From the cell containing the given text, extract its center point as [X, Y] coordinate. 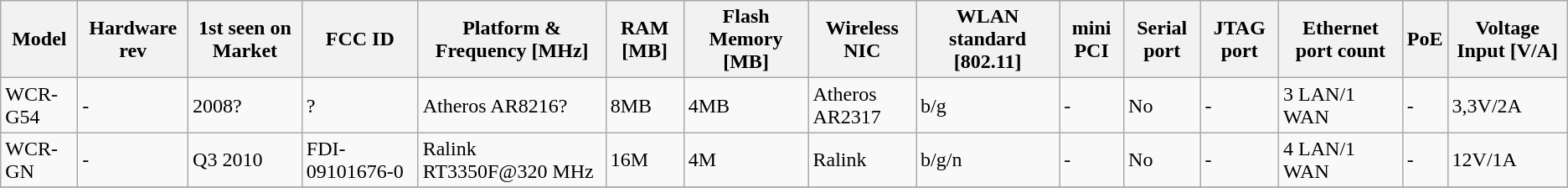
Model [39, 39]
Atheros AR2317 [863, 106]
3,3V/2A [1508, 106]
Flash Memory [MB] [745, 39]
PoE [1425, 39]
Voltage Input [V/A] [1508, 39]
b/g/n [988, 159]
FCC ID [360, 39]
WCR-GN [39, 159]
FDI-09101676-0 [360, 159]
2008? [245, 106]
Atheros AR8216? [512, 106]
Ethernet port count [1341, 39]
12V/1A [1508, 159]
Serial port [1163, 39]
4MB [745, 106]
Ralink [863, 159]
mini PCI [1092, 39]
Wireless NIC [863, 39]
4 LAN/1 WAN [1341, 159]
Hardware rev [133, 39]
Ralink RT3350F@320 MHz [512, 159]
Q3 2010 [245, 159]
8MB [645, 106]
Platform & Frequency [MHz] [512, 39]
? [360, 106]
4M [745, 159]
RAM [MB] [645, 39]
WCR-G54 [39, 106]
3 LAN/1 WAN [1341, 106]
WLAN standard [802.11] [988, 39]
16M [645, 159]
b/g [988, 106]
1st seen on Market [245, 39]
JTAG port [1240, 39]
